Detect which cell encompasses the target text, then output its [x, y] center coordinate. 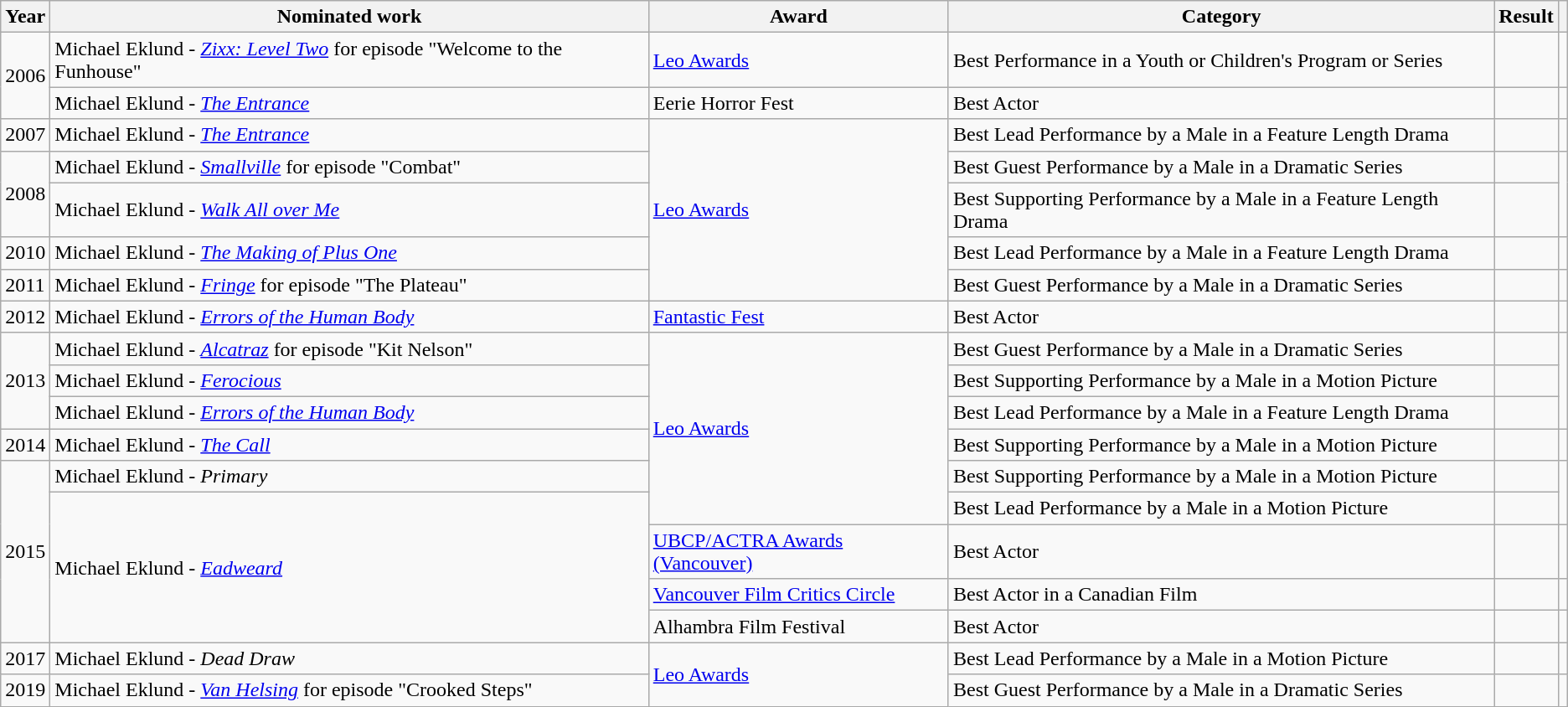
Year [25, 17]
Vancouver Film Critics Circle [798, 595]
Michael Eklund - Alcatraz for episode "Kit Nelson" [349, 348]
Fantastic Fest [798, 317]
2014 [25, 445]
Michael Eklund - Dead Draw [349, 658]
2012 [25, 317]
Michael Eklund - Walk All over Me [349, 209]
Michael Eklund - Smallville for episode "Combat" [349, 167]
Michael Eklund - Eadweard [349, 568]
Award [798, 17]
Best Supporting Performance by a Male in a Feature Length Drama [1221, 209]
2011 [25, 285]
Michael Eklund - Primary [349, 477]
Nominated work [349, 17]
Best Actor in a Canadian Film [1221, 595]
2017 [25, 658]
Michael Eklund - The Making of Plus One [349, 253]
Eerie Horror Fest [798, 103]
Michael Eklund - Van Helsing for episode "Crooked Steps" [349, 690]
Michael Eklund - The Call [349, 445]
2010 [25, 253]
Result [1526, 17]
2006 [25, 75]
2019 [25, 690]
2008 [25, 194]
Michael Eklund - Ferocious [349, 380]
2007 [25, 135]
2013 [25, 380]
Category [1221, 17]
Michael Eklund - Fringe for episode "The Plateau" [349, 285]
Michael Eklund - Zixx: Level Two for episode "Welcome to the Funhouse" [349, 60]
Alhambra Film Festival [798, 627]
Best Performance in a Youth or Children's Program or Series [1221, 60]
UBCP/ACTRA Awards (Vancouver) [798, 551]
2015 [25, 551]
